Extract the [x, y] coordinate from the center of the cell holding the provided text.  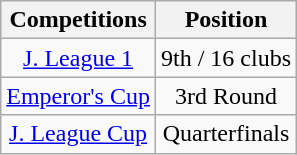
Emperor's Cup [78, 96]
J. League 1 [78, 58]
3rd Round [226, 96]
Position [226, 20]
Quarterfinals [226, 134]
J. League Cup [78, 134]
Competitions [78, 20]
9th / 16 clubs [226, 58]
